Detect which cell encompasses the target text, then output its [x, y] center coordinate. 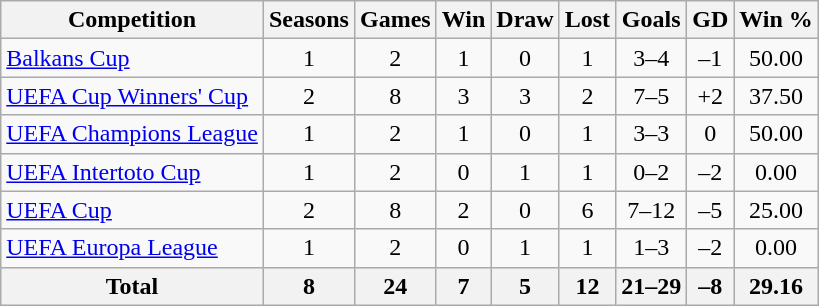
Lost [587, 20]
Draw [525, 20]
UEFA Intertoto Cup [132, 172]
0–2 [652, 172]
24 [395, 286]
37.50 [776, 96]
25.00 [776, 210]
6 [587, 210]
7–12 [652, 210]
UEFA Europa League [132, 248]
29.16 [776, 286]
7–5 [652, 96]
5 [525, 286]
3–3 [652, 134]
21–29 [652, 286]
Win % [776, 20]
–1 [710, 58]
UEFA Cup Winners' Cup [132, 96]
Competition [132, 20]
7 [464, 286]
Games [395, 20]
Balkans Cup [132, 58]
GD [710, 20]
12 [587, 286]
–5 [710, 210]
Win [464, 20]
UEFA Champions League [132, 134]
UEFA Cup [132, 210]
–8 [710, 286]
Goals [652, 20]
1–3 [652, 248]
Seasons [308, 20]
3–4 [652, 58]
Total [132, 286]
+2 [710, 96]
